Find where the given text appears and provide that cell's center as [X, Y] coordinate. 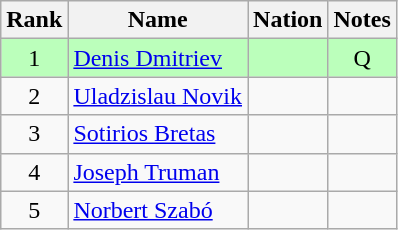
Q [362, 58]
Nation [288, 20]
Rank [34, 20]
Notes [362, 20]
3 [34, 134]
Denis Dmitriev [158, 58]
4 [34, 172]
1 [34, 58]
Joseph Truman [158, 172]
2 [34, 96]
5 [34, 210]
Norbert Szabó [158, 210]
Uladzislau Novik [158, 96]
Sotirios Bretas [158, 134]
Name [158, 20]
